Identify which cell holds the provided text, then report its [x, y] central coordinate. 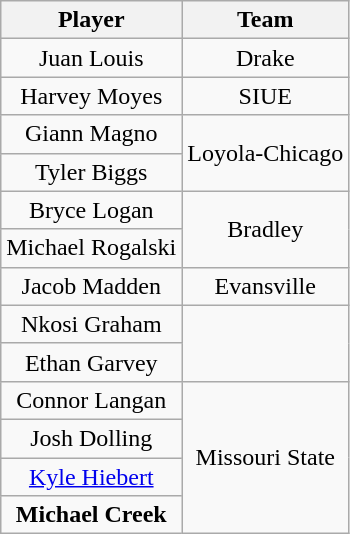
Bryce Logan [92, 210]
Player [92, 20]
Giann Magno [92, 134]
Ethan Garvey [92, 362]
Missouri State [266, 457]
Kyle Hiebert [92, 477]
Evansville [266, 286]
Drake [266, 58]
Michael Creek [92, 515]
Connor Langan [92, 400]
Michael Rogalski [92, 248]
Jacob Madden [92, 286]
SIUE [266, 96]
Harvey Moyes [92, 96]
Team [266, 20]
Nkosi Graham [92, 324]
Loyola-Chicago [266, 153]
Josh Dolling [92, 438]
Juan Louis [92, 58]
Bradley [266, 229]
Tyler Biggs [92, 172]
